Detect which cell encompasses the target text, then output its (x, y) center coordinate. 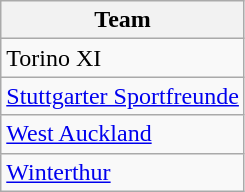
Team (123, 20)
West Auckland (123, 134)
Stuttgarter Sportfreunde (123, 96)
Winterthur (123, 172)
Torino XI (123, 58)
